Find where the given text appears and provide that cell's center as (x, y) coordinate. 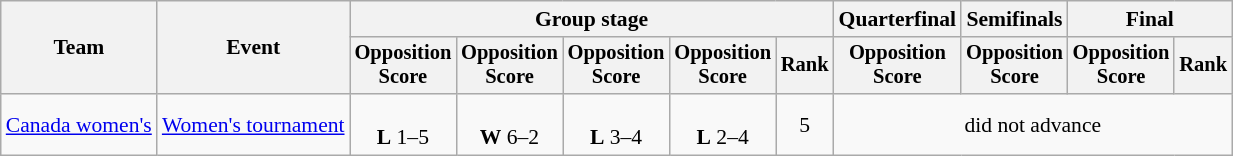
Quarterfinal (898, 19)
did not advance (1033, 124)
W 6–2 (510, 124)
Group stage (592, 19)
Event (254, 48)
Semifinals (1014, 19)
L 2–4 (722, 124)
Team (79, 48)
5 (805, 124)
L 3–4 (616, 124)
Canada women's (79, 124)
L 1–5 (404, 124)
Final (1150, 19)
Women's tournament (254, 124)
